Search for the cell housing the specified text and yield its [x, y] center coordinate. 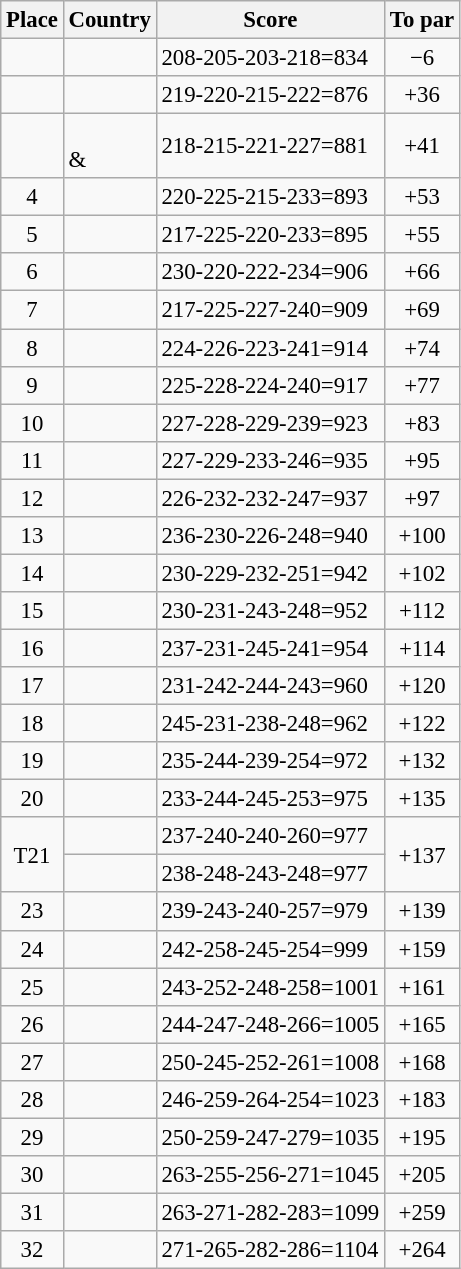
244-247-248-266=1005 [270, 1024]
230-229-232-251=942 [270, 573]
26 [32, 1024]
+159 [422, 949]
+69 [422, 310]
230-231-243-248=952 [270, 611]
226-232-232-247=937 [270, 498]
+41 [422, 146]
+205 [422, 1175]
218-215-221-227=881 [270, 146]
250-245-252-261=1008 [270, 1062]
+183 [422, 1100]
+97 [422, 498]
Place [32, 20]
32 [32, 1250]
+122 [422, 724]
+264 [422, 1250]
227-229-233-246=935 [270, 460]
+55 [422, 235]
230-220-222-234=906 [270, 273]
5 [32, 235]
263-255-256-271=1045 [270, 1175]
+36 [422, 95]
+83 [422, 423]
13 [32, 536]
+168 [422, 1062]
+95 [422, 460]
−6 [422, 58]
& [110, 146]
271-265-282-286=1104 [270, 1250]
233-244-245-253=975 [270, 799]
235-244-239-254=972 [270, 761]
+165 [422, 1024]
+53 [422, 197]
217-225-227-240=909 [270, 310]
237-240-240-260=977 [270, 836]
+139 [422, 912]
220-225-215-233=893 [270, 197]
15 [32, 611]
23 [32, 912]
12 [32, 498]
237-231-245-241=954 [270, 648]
246-259-264-254=1023 [270, 1100]
11 [32, 460]
4 [32, 197]
16 [32, 648]
8 [32, 348]
+120 [422, 686]
20 [32, 799]
231-242-244-243=960 [270, 686]
+77 [422, 385]
Country [110, 20]
28 [32, 1100]
T21 [32, 854]
25 [32, 987]
+112 [422, 611]
219-220-215-222=876 [270, 95]
+135 [422, 799]
10 [32, 423]
242-258-245-254=999 [270, 949]
27 [32, 1062]
+66 [422, 273]
31 [32, 1212]
208-205-203-218=834 [270, 58]
17 [32, 686]
+137 [422, 854]
+195 [422, 1137]
To par [422, 20]
224-226-223-241=914 [270, 348]
+161 [422, 987]
24 [32, 949]
6 [32, 273]
236-230-226-248=940 [270, 536]
+102 [422, 573]
30 [32, 1175]
18 [32, 724]
238-248-243-248=977 [270, 874]
29 [32, 1137]
263-271-282-283=1099 [270, 1212]
243-252-248-258=1001 [270, 987]
9 [32, 385]
14 [32, 573]
Score [270, 20]
+259 [422, 1212]
250-259-247-279=1035 [270, 1137]
217-225-220-233=895 [270, 235]
227-228-229-239=923 [270, 423]
7 [32, 310]
+132 [422, 761]
245-231-238-248=962 [270, 724]
19 [32, 761]
239-243-240-257=979 [270, 912]
+74 [422, 348]
225-228-224-240=917 [270, 385]
+100 [422, 536]
+114 [422, 648]
